Determine the (x, y) coordinate at the center of the cell enclosing the given text.  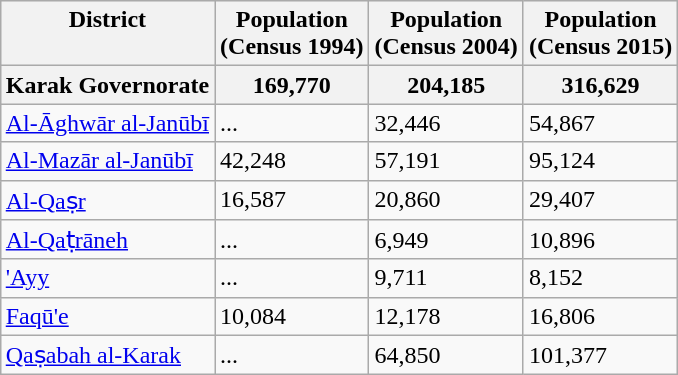
16,587 (292, 200)
32,446 (446, 123)
12,178 (446, 316)
10,896 (600, 240)
10,084 (292, 316)
Karak Governorate (107, 85)
Al-Mazār al-Janūbī (107, 161)
Population(Census 2004) (446, 34)
Faqū'e (107, 316)
42,248 (292, 161)
Al-Qaṭrāneh (107, 240)
54,867 (600, 123)
8,152 (600, 278)
Population(Census 2015) (600, 34)
29,407 (600, 200)
204,185 (446, 85)
16,806 (600, 316)
Qaṣabah al-Karak (107, 355)
95,124 (600, 161)
169,770 (292, 85)
Population(Census 1994) (292, 34)
'Ayy (107, 278)
Al-Āghwār al-Janūbī (107, 123)
64,850 (446, 355)
101,377 (600, 355)
316,629 (600, 85)
20,860 (446, 200)
District (107, 34)
Al-Qaṣr (107, 200)
57,191 (446, 161)
9,711 (446, 278)
6,949 (446, 240)
